Provide the [x, y] coordinate of the cell's center where the given text is located.  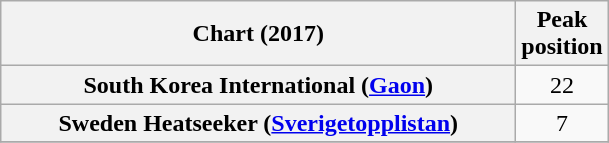
7 [562, 123]
22 [562, 85]
South Korea International (Gaon) [258, 85]
Chart (2017) [258, 34]
Peakposition [562, 34]
Sweden Heatseeker (Sverigetopplistan) [258, 123]
